Capture the cell that displays the provided text and extract its [x, y] central coordinate. 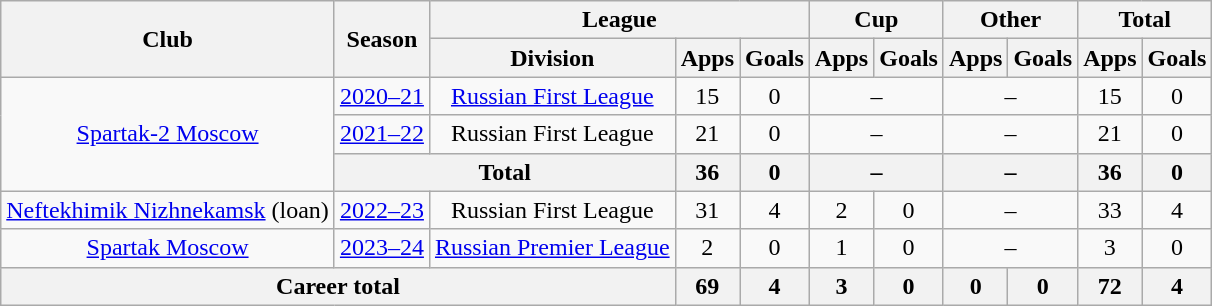
League [619, 20]
Season [382, 39]
2021–22 [382, 134]
Neftekhimik Nizhnekamsk (loan) [168, 210]
Spartak Moscow [168, 248]
Career total [338, 286]
2023–24 [382, 248]
72 [1110, 286]
69 [707, 286]
Cup [876, 20]
1 [841, 248]
Club [168, 39]
Division [552, 58]
Other [1010, 20]
2022–23 [382, 210]
2020–21 [382, 96]
Spartak-2 Moscow [168, 134]
31 [707, 210]
33 [1110, 210]
Russian Premier League [552, 248]
